Detect which cell encompasses the target text, then output its (x, y) center coordinate. 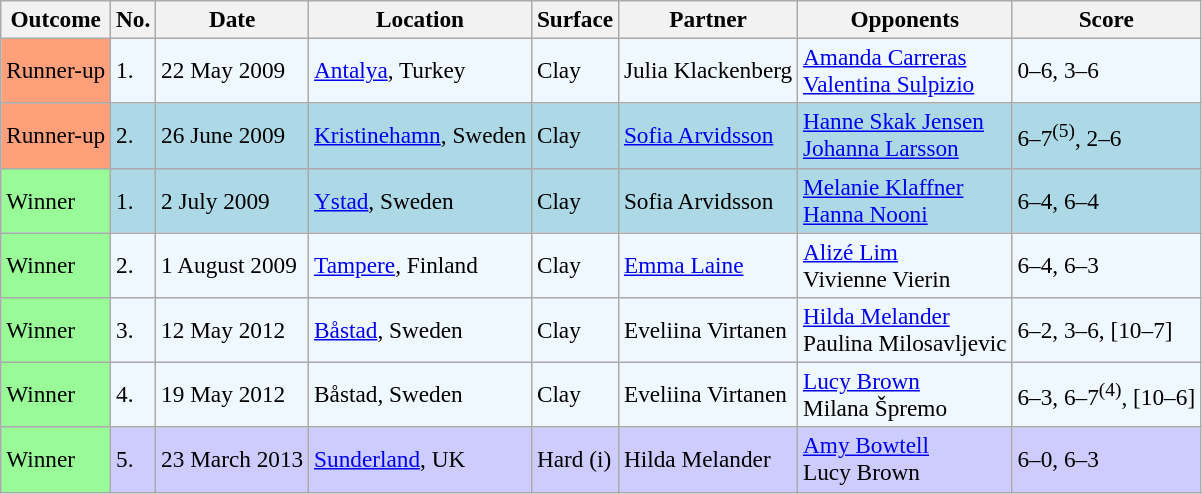
Opponents (905, 19)
Partner (708, 19)
Tampere, Finland (420, 264)
Sunderland, UK (420, 460)
Surface (574, 19)
Amy Bowtell Lucy Brown (905, 460)
19 May 2012 (232, 394)
Antalya, Turkey (420, 70)
5. (134, 460)
Melanie Klaffner Hanna Nooni (905, 200)
Alizé Lim Vivienne Vierin (905, 264)
6–3, 6–7(4), [10–6] (1106, 394)
22 May 2009 (232, 70)
6–4, 6–4 (1106, 200)
12 May 2012 (232, 330)
3. (134, 330)
6–7(5), 2–6 (1106, 136)
26 June 2009 (232, 136)
6–0, 6–3 (1106, 460)
1 August 2009 (232, 264)
Emma Laine (708, 264)
23 March 2013 (232, 460)
Ystad, Sweden (420, 200)
0–6, 3–6 (1106, 70)
Hard (i) (574, 460)
Hanne Skak Jensen Johanna Larsson (905, 136)
Outcome (56, 19)
Location (420, 19)
6–2, 3–6, [10–7] (1106, 330)
Julia Klackenberg (708, 70)
Hilda Melander (708, 460)
Lucy Brown Milana Špremo (905, 394)
Kristinehamn, Sweden (420, 136)
Amanda Carreras Valentina Sulpizio (905, 70)
6–4, 6–3 (1106, 264)
Date (232, 19)
Hilda Melander Paulina Milosavljevic (905, 330)
No. (134, 19)
4. (134, 394)
2 July 2009 (232, 200)
Score (1106, 19)
